Detect which cell encompasses the target text, then output its [x, y] center coordinate. 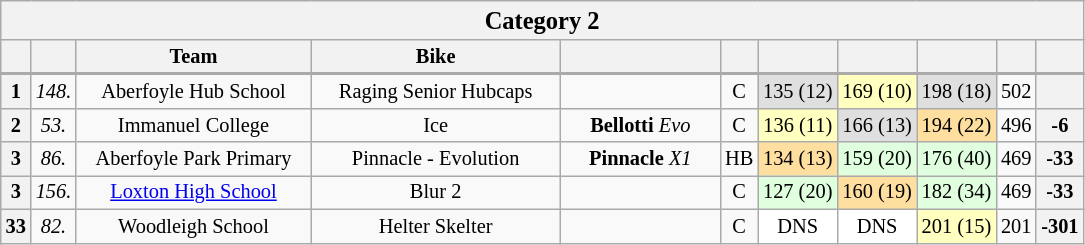
169 (10) [876, 91]
135 (12) [798, 91]
127 (20) [798, 192]
176 (40) [956, 159]
201 [1016, 226]
159 (20) [876, 159]
Bellotti Evo [640, 125]
Ice [436, 125]
160 (19) [876, 192]
502 [1016, 91]
496 [1016, 125]
Pinnacle X1 [640, 159]
53. [54, 125]
HB [739, 159]
Woodleigh School [194, 226]
Pinnacle - Evolution [436, 159]
Loxton High School [194, 192]
-301 [1060, 226]
Category 2 [542, 20]
Aberfoyle Hub School [194, 91]
33 [16, 226]
136 (11) [798, 125]
2 [16, 125]
Immanuel College [194, 125]
198 (18) [956, 91]
134 (13) [798, 159]
82. [54, 226]
194 (22) [956, 125]
182 (34) [956, 192]
Bike [436, 57]
86. [54, 159]
Team [194, 57]
1 [16, 91]
166 (13) [876, 125]
Helter Skelter [436, 226]
-6 [1060, 125]
Aberfoyle Park Primary [194, 159]
156. [54, 192]
148. [54, 91]
Blur 2 [436, 192]
201 (15) [956, 226]
Raging Senior Hubcaps [436, 91]
